Return the (x, y) coordinate for the center point of the cell that contains the specified text.  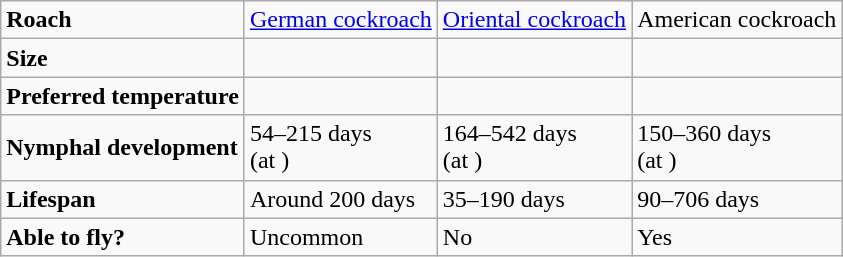
German cockroach (340, 20)
Oriental cockroach (534, 20)
Size (123, 58)
90–706 days (737, 199)
Nymphal development (123, 148)
Able to fly? (123, 237)
164–542 days(at ) (534, 148)
Preferred temperature (123, 96)
150–360 days(at ) (737, 148)
No (534, 237)
Uncommon (340, 237)
Lifespan (123, 199)
Yes (737, 237)
Around 200 days (340, 199)
54–215 days(at ) (340, 148)
American cockroach (737, 20)
35–190 days (534, 199)
Roach (123, 20)
